From the cell containing the given text, extract its center point as [x, y] coordinate. 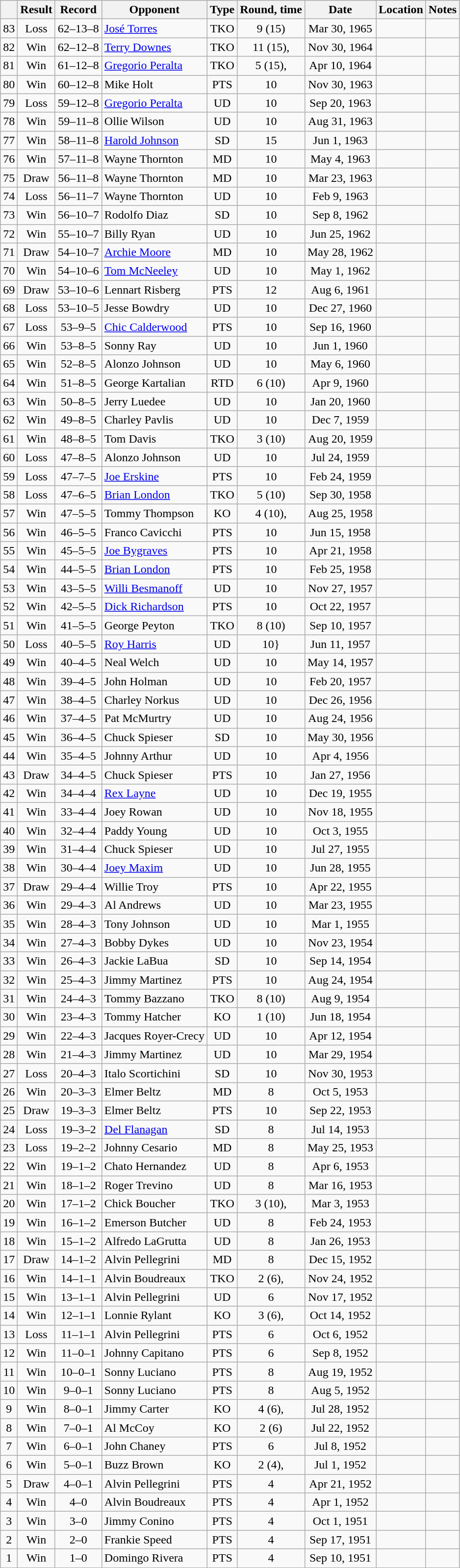
Apr 4, 1956 [340, 756]
Oct 1, 1951 [340, 1521]
Sep 16, 1960 [340, 327]
71 [9, 252]
Mar 3, 1953 [340, 1204]
Willi Besmanoff [154, 588]
Apr 9, 1960 [340, 383]
54–10–6 [78, 271]
14–1–2 [78, 1260]
4–0–1 [78, 1484]
18–1–2 [78, 1185]
1 (10) [271, 1017]
32 [9, 980]
22 [9, 1167]
Tom Davis [154, 439]
58 [9, 495]
40–5–5 [78, 644]
Sonny Ray [154, 346]
45 [9, 737]
25 [9, 1110]
28 [9, 1054]
2 (4), [271, 1465]
Johnny Cesario [154, 1148]
Paddy Young [154, 831]
Joey Maxim [154, 868]
31 [9, 998]
47–6–5 [78, 495]
Joey Rowan [154, 812]
5 (10) [271, 495]
73 [9, 215]
25–4–3 [78, 980]
Nov 30, 1963 [340, 84]
Jan 20, 1960 [340, 401]
46–5–5 [78, 532]
81 [9, 66]
Al Andrews [154, 905]
Feb 9, 1963 [340, 196]
Date [340, 10]
3 (10), [271, 1204]
74 [9, 196]
19–3–3 [78, 1110]
29–4–3 [78, 905]
3 [9, 1521]
Rodolfo Diaz [154, 215]
Dec 7, 1959 [340, 420]
Mar 1, 1955 [340, 924]
19–1–2 [78, 1167]
Feb 25, 1958 [340, 570]
53–9–5 [78, 327]
John Holman [154, 681]
Aug 24, 1956 [340, 719]
Jul 22, 1952 [340, 1428]
Joe Erskine [154, 476]
29 [9, 1036]
58–11–8 [78, 140]
Record [78, 10]
Tony Johnson [154, 924]
44 [9, 756]
35–4–5 [78, 756]
Opponent [154, 10]
52 [9, 607]
Oct 3, 1955 [340, 831]
Apr 6, 1953 [340, 1167]
Mike Holt [154, 84]
34–4–5 [78, 774]
47–5–5 [78, 513]
Nov 23, 1954 [340, 943]
19 [9, 1222]
61–12–8 [78, 66]
Domingo Rivera [154, 1558]
54 [9, 570]
22–4–3 [78, 1036]
Apr 22, 1955 [340, 887]
Dick Richardson [154, 607]
12–1–1 [78, 1316]
34–4–4 [78, 793]
68 [9, 308]
Jul 8, 1952 [340, 1446]
62 [9, 420]
62–12–8 [78, 47]
23 [9, 1148]
Oct 22, 1957 [340, 607]
Apr 1, 1952 [340, 1502]
Aug 24, 1954 [340, 980]
70 [9, 271]
3–0 [78, 1521]
59 [9, 476]
Mar 29, 1954 [340, 1054]
Feb 24, 1953 [340, 1222]
Pat McMurtry [154, 719]
May 30, 1956 [340, 737]
Sep 30, 1958 [340, 495]
69 [9, 290]
Aug 31, 1963 [340, 122]
Roger Trevino [154, 1185]
Jul 27, 1955 [340, 849]
31–4–4 [78, 849]
7 [9, 1446]
20–4–3 [78, 1073]
Chic Calderwood [154, 327]
60–12–8 [78, 84]
28–4–3 [78, 924]
14 [9, 1316]
61 [9, 439]
18 [9, 1241]
53–10–5 [78, 308]
Charley Norkus [154, 700]
60 [9, 457]
Jerry Luedee [154, 401]
Alfredo LaGrutta [154, 1241]
53 [9, 588]
47–7–5 [78, 476]
21–4–3 [78, 1054]
40 [9, 831]
4 (6), [271, 1409]
Joe Bygraves [154, 551]
49–8–5 [78, 420]
59–11–8 [78, 122]
Sep 20, 1963 [340, 103]
53–8–5 [78, 346]
Roy Harris [154, 644]
Jacques Royer-Crecy [154, 1036]
Frankie Speed [154, 1540]
23–4–3 [78, 1017]
Jul 14, 1953 [340, 1129]
36 [9, 905]
Jan 27, 1956 [340, 774]
Dec 19, 1955 [340, 793]
George Kartalian [154, 383]
Jun 18, 1954 [340, 1017]
50 [9, 644]
36–4–5 [78, 737]
79 [9, 103]
Nov 30, 1964 [340, 47]
Tommy Hatcher [154, 1017]
José Torres [154, 28]
Al McCoy [154, 1428]
72 [9, 234]
6–0–1 [78, 1446]
47–8–5 [78, 457]
83 [9, 28]
6 (10) [271, 383]
53–10–6 [78, 290]
Oct 5, 1953 [340, 1092]
9–0–1 [78, 1390]
2 (6) [271, 1428]
78 [9, 122]
Jimmy Carter [154, 1409]
Neal Welch [154, 663]
Round, time [271, 10]
Billy Ryan [154, 234]
32–4–4 [78, 831]
Bobby Dykes [154, 943]
33–4–4 [78, 812]
Apr 21, 1958 [340, 551]
21 [9, 1185]
Apr 21, 1952 [340, 1484]
Aug 5, 1952 [340, 1390]
33 [9, 961]
Rex Layne [154, 793]
17–1–2 [78, 1204]
Lonnie Rylant [154, 1316]
7–0–1 [78, 1428]
May 1, 1962 [340, 271]
RTD [222, 383]
Jul 24, 1959 [340, 457]
Del Flanagan [154, 1129]
42–5–5 [78, 607]
Lennart Risberg [154, 290]
80 [9, 84]
40–4–5 [78, 663]
Sep 14, 1954 [340, 961]
Sep 8, 1952 [340, 1353]
56–10–7 [78, 215]
Type [222, 10]
30 [9, 1017]
Terry Downes [154, 47]
8–0–1 [78, 1409]
Jun 11, 1957 [340, 644]
42 [9, 793]
Archie Moore [154, 252]
48–8–5 [78, 439]
52–8–5 [78, 364]
Apr 12, 1954 [340, 1036]
29–4–4 [78, 887]
2 [9, 1540]
66 [9, 346]
5–0–1 [78, 1465]
4–0 [78, 1502]
39 [9, 849]
10–0–1 [78, 1371]
Feb 20, 1957 [340, 681]
44–5–5 [78, 570]
Tom McNeeley [154, 271]
Aug 9, 1954 [340, 998]
26 [9, 1092]
15–1–2 [78, 1241]
34 [9, 943]
16 [9, 1278]
Jul 1, 1952 [340, 1465]
Result [36, 10]
5 [9, 1484]
Sep 8, 1962 [340, 215]
Johnny Arthur [154, 756]
50–8–5 [78, 401]
5 (15), [271, 66]
76 [9, 159]
4 (10), [271, 513]
35 [9, 924]
Willie Troy [154, 887]
9 [9, 1409]
Tommy Bazzano [154, 998]
75 [9, 177]
65 [9, 364]
Buzz Brown [154, 1465]
11–0–1 [78, 1353]
Emerson Butcher [154, 1222]
Nov 24, 1952 [340, 1278]
Sep 10, 1951 [340, 1558]
20 [9, 1204]
Location [401, 10]
Aug 19, 1952 [340, 1371]
14–1–1 [78, 1278]
Aug 20, 1959 [340, 439]
56–11–8 [78, 177]
56 [9, 532]
55–10–7 [78, 234]
John Chaney [154, 1446]
43–5–5 [78, 588]
Jesse Bowdry [154, 308]
51–8–5 [78, 383]
Italo Scortichini [154, 1073]
Mar 23, 1955 [340, 905]
Nov 18, 1955 [340, 812]
Jul 28, 1952 [340, 1409]
Jun 28, 1955 [340, 868]
Oct 14, 1952 [340, 1316]
41 [9, 812]
Feb 24, 1959 [340, 476]
48 [9, 681]
May 14, 1957 [340, 663]
Jun 15, 1958 [340, 532]
51 [9, 625]
May 28, 1962 [340, 252]
May 4, 1963 [340, 159]
19–2–2 [78, 1148]
9 (15) [271, 28]
Tommy Thompson [154, 513]
27–4–3 [78, 943]
49 [9, 663]
May 6, 1960 [340, 364]
13 [9, 1334]
63 [9, 401]
41–5–5 [78, 625]
38–4–5 [78, 700]
Franco Cavicchi [154, 532]
30–4–4 [78, 868]
Dec 26, 1956 [340, 700]
2 (6), [271, 1278]
77 [9, 140]
May 25, 1953 [340, 1148]
Mar 16, 1953 [340, 1185]
55 [9, 551]
16–1–2 [78, 1222]
Aug 6, 1961 [340, 290]
82 [9, 47]
20–3–3 [78, 1092]
1 [9, 1558]
Nov 17, 1952 [340, 1297]
3 (10) [271, 439]
Dec 27, 1960 [340, 308]
62–13–8 [78, 28]
Charley Pavlis [154, 420]
Aug 25, 1958 [340, 513]
43 [9, 774]
57–11–8 [78, 159]
Jun 25, 1962 [340, 234]
Jun 1, 1960 [340, 346]
Mar 30, 1965 [340, 28]
54–10–7 [78, 252]
Jimmy Conino [154, 1521]
47 [9, 700]
Ollie Wilson [154, 122]
24 [9, 1129]
Sep 10, 1957 [340, 625]
19–3–2 [78, 1129]
11 (15), [271, 47]
46 [9, 719]
39–4–5 [78, 681]
38 [9, 868]
Harold Johnson [154, 140]
24–4–3 [78, 998]
37–4–5 [78, 719]
27 [9, 1073]
1–0 [78, 1558]
67 [9, 327]
George Peyton [154, 625]
11–1–1 [78, 1334]
11 [9, 1371]
Jackie LaBua [154, 961]
Apr 10, 1964 [340, 66]
17 [9, 1260]
3 (6), [271, 1316]
13–1–1 [78, 1297]
Oct 6, 1952 [340, 1334]
10} [271, 644]
Johnny Capitano [154, 1353]
Jan 26, 1953 [340, 1241]
56–11–7 [78, 196]
37 [9, 887]
Chick Boucher [154, 1204]
26–4–3 [78, 961]
Jun 1, 1963 [340, 140]
2–0 [78, 1540]
Nov 30, 1953 [340, 1073]
Chato Hernandez [154, 1167]
Sep 22, 1953 [340, 1110]
59–12–8 [78, 103]
Nov 27, 1957 [340, 588]
Mar 23, 1963 [340, 177]
64 [9, 383]
Dec 15, 1952 [340, 1260]
Sep 17, 1951 [340, 1540]
45–5–5 [78, 551]
57 [9, 513]
Notes [442, 10]
